Capture the cell that displays the provided text and extract its (x, y) central coordinate. 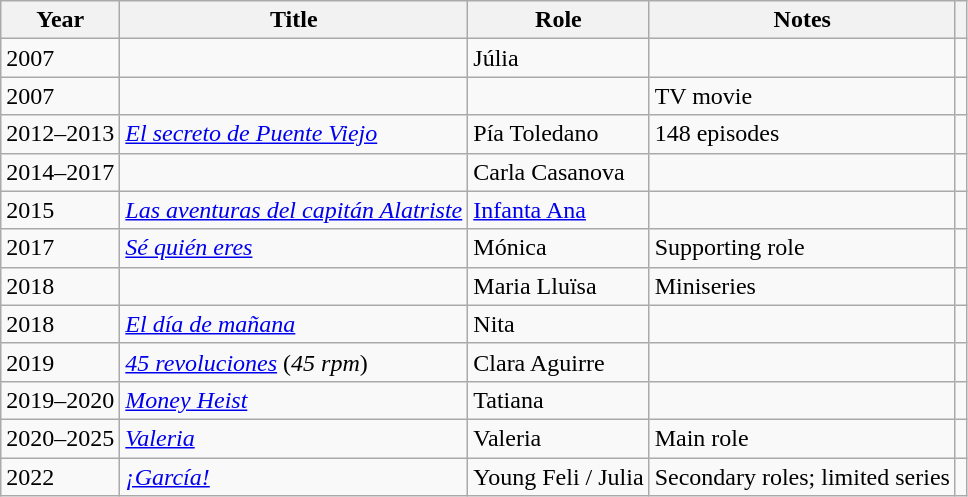
2014–2017 (60, 172)
Nita (558, 324)
Mónica (558, 248)
Júlia (558, 58)
Money Heist (294, 400)
El día de mañana (294, 324)
TV movie (802, 96)
2019 (60, 362)
2022 (60, 477)
2020–2025 (60, 438)
Pía Toledano (558, 134)
Main role (802, 438)
45 revoluciones (45 rpm) (294, 362)
Las aventuras del capitán Alatriste (294, 210)
Title (294, 20)
Carla Casanova (558, 172)
Supporting role (802, 248)
Role (558, 20)
Tatiana (558, 400)
Clara Aguirre (558, 362)
Infanta Ana (558, 210)
Secondary roles; limited series (802, 477)
Sé quién eres (294, 248)
148 episodes (802, 134)
¡García! (294, 477)
Young Feli / Julia (558, 477)
Miniseries (802, 286)
Notes (802, 20)
El secreto de Puente Viejo (294, 134)
2012–2013 (60, 134)
Maria Lluïsa (558, 286)
Year (60, 20)
2017 (60, 248)
2019–2020 (60, 400)
2015 (60, 210)
